Determine the (X, Y) coordinate at the center of the cell enclosing the given text.  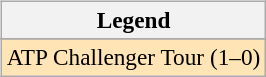
Legend (133, 20)
ATP Challenger Tour (1–0) (133, 57)
